Locate the cell with the specified text and output its [X, Y] center coordinate. 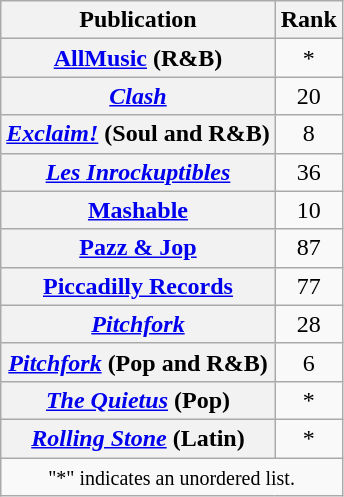
Rolling Stone (Latin) [138, 438]
28 [308, 324]
"*" indicates an unordered list. [172, 477]
AllMusic (R&B) [138, 58]
The Quietus (Pop) [138, 400]
Piccadilly Records [138, 286]
6 [308, 362]
77 [308, 286]
Pazz & Jop [138, 248]
Pitchfork [138, 324]
Mashable [138, 210]
Pitchfork (Pop and R&B) [138, 362]
10 [308, 210]
36 [308, 172]
87 [308, 248]
20 [308, 96]
Clash [138, 96]
8 [308, 134]
Publication [138, 20]
Rank [308, 20]
Exclaim! (Soul and R&B) [138, 134]
Les Inrockuptibles [138, 172]
